Scan for the cell matching the given text and deliver its (x, y) coordinate at center. 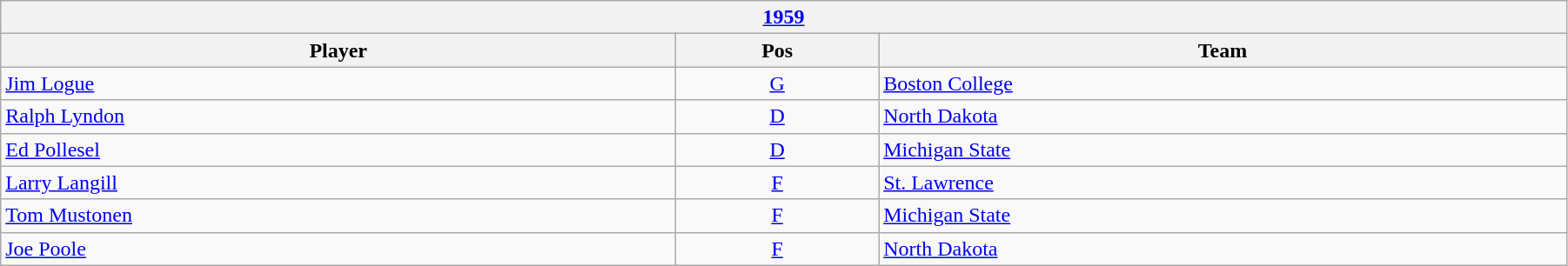
Ed Pollesel (338, 150)
Jim Logue (338, 83)
Ralph Lyndon (338, 116)
G (778, 83)
Team (1223, 50)
Boston College (1223, 83)
Player (338, 50)
St. Lawrence (1223, 183)
1959 (784, 17)
Larry Langill (338, 183)
Tom Mustonen (338, 216)
Pos (778, 50)
Joe Poole (338, 249)
